Extract the [X, Y] coordinate from the center of the cell holding the provided text.  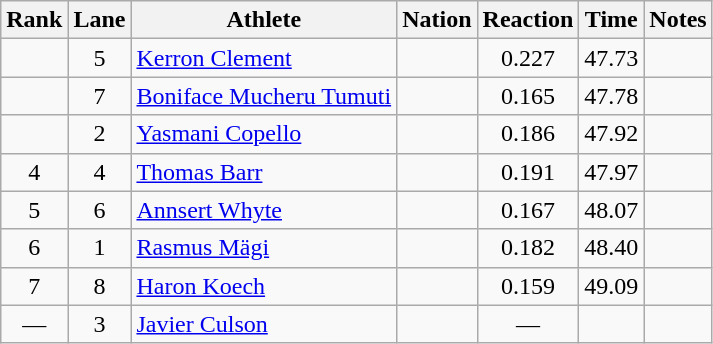
48.40 [612, 248]
49.09 [612, 286]
0.182 [528, 248]
0.227 [528, 58]
47.97 [612, 172]
Athlete [264, 20]
Notes [678, 20]
47.73 [612, 58]
Javier Culson [264, 324]
2 [100, 134]
Lane [100, 20]
0.186 [528, 134]
1 [100, 248]
48.07 [612, 210]
0.165 [528, 96]
Thomas Barr [264, 172]
47.78 [612, 96]
Boniface Mucheru Tumuti [264, 96]
Rank [34, 20]
Nation [437, 20]
Annsert Whyte [264, 210]
Yasmani Copello [264, 134]
Reaction [528, 20]
0.159 [528, 286]
8 [100, 286]
3 [100, 324]
Time [612, 20]
0.167 [528, 210]
47.92 [612, 134]
Rasmus Mägi [264, 248]
Kerron Clement [264, 58]
Haron Koech [264, 286]
0.191 [528, 172]
